Find where the given text appears and provide that cell's center as [x, y] coordinate. 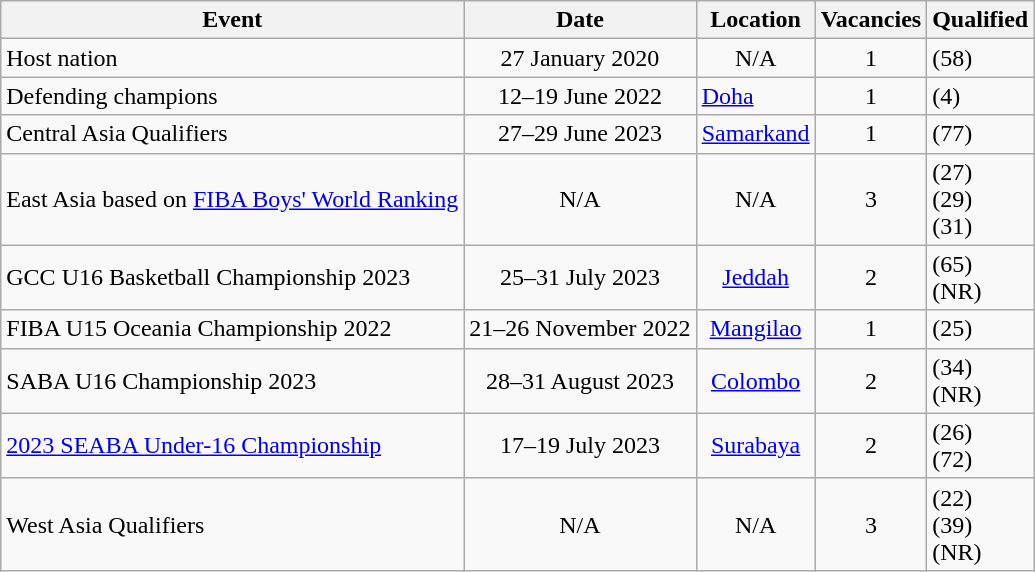
28–31 August 2023 [580, 380]
(26) (72) [980, 446]
Mangilao [756, 329]
Defending champions [232, 96]
Central Asia Qualifiers [232, 134]
(34) (NR) [980, 380]
Colombo [756, 380]
Surabaya [756, 446]
27 January 2020 [580, 58]
(22) (39) (NR) [980, 524]
(27) (29) (31) [980, 199]
West Asia Qualifiers [232, 524]
Location [756, 20]
(77) [980, 134]
(4) [980, 96]
SABA U16 Championship 2023 [232, 380]
2023 SEABA Under-16 Championship [232, 446]
Vacancies [871, 20]
(65) (NR) [980, 278]
Event [232, 20]
27–29 June 2023 [580, 134]
21–26 November 2022 [580, 329]
GCC U16 Basketball Championship 2023 [232, 278]
Date [580, 20]
FIBA U15 Oceania Championship 2022 [232, 329]
Doha [756, 96]
Host nation [232, 58]
Qualified [980, 20]
Samarkand [756, 134]
East Asia based on FIBA Boys' World Ranking [232, 199]
25–31 July 2023 [580, 278]
(25) [980, 329]
(58) [980, 58]
17–19 July 2023 [580, 446]
Jeddah [756, 278]
12–19 June 2022 [580, 96]
